Return the (X, Y) coordinate for the center point of the cell that contains the specified text.  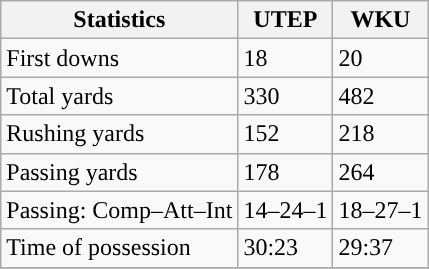
14–24–1 (286, 210)
First downs (120, 58)
UTEP (286, 20)
218 (380, 134)
18–27–1 (380, 210)
152 (286, 134)
Statistics (120, 20)
Time of possession (120, 248)
29:37 (380, 248)
Passing: Comp–Att–Int (120, 210)
482 (380, 96)
264 (380, 172)
330 (286, 96)
WKU (380, 20)
Passing yards (120, 172)
18 (286, 58)
30:23 (286, 248)
Total yards (120, 96)
20 (380, 58)
178 (286, 172)
Rushing yards (120, 134)
